Scan for the cell matching the given text and deliver its (X, Y) coordinate at center. 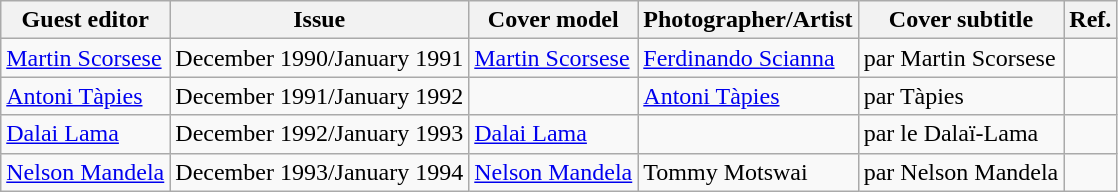
Photographer/Artist (748, 20)
December 1993/January 1994 (320, 172)
December 1992/January 1993 (320, 134)
Guest editor (86, 20)
Tommy Motswai (748, 172)
par Nelson Mandela (961, 172)
Cover subtitle (961, 20)
Ref. (1090, 20)
Issue (320, 20)
Ferdinando Scianna (748, 58)
par Tàpies (961, 96)
par Martin Scorsese (961, 58)
par le Dalaï-Lama (961, 134)
December 1991/January 1992 (320, 96)
December 1990/January 1991 (320, 58)
Cover model (554, 20)
